Return the [x, y] coordinate for the center point of the cell that contains the specified text.  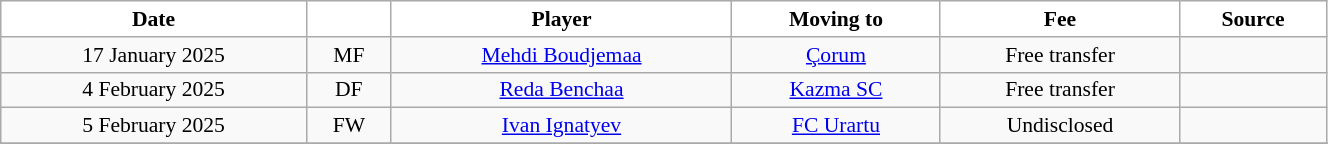
17 January 2025 [154, 55]
Fee [1060, 19]
Undisclosed [1060, 126]
Moving to [836, 19]
Date [154, 19]
Reda Benchaa [561, 90]
MF [348, 55]
FW [348, 126]
Kazma SC [836, 90]
4 February 2025 [154, 90]
Source [1254, 19]
FC Urartu [836, 126]
Mehdi Boudjemaa [561, 55]
DF [348, 90]
5 February 2025 [154, 126]
Ivan Ignatyev [561, 126]
Player [561, 19]
Çorum [836, 55]
